Capture the cell that displays the provided text and extract its [x, y] central coordinate. 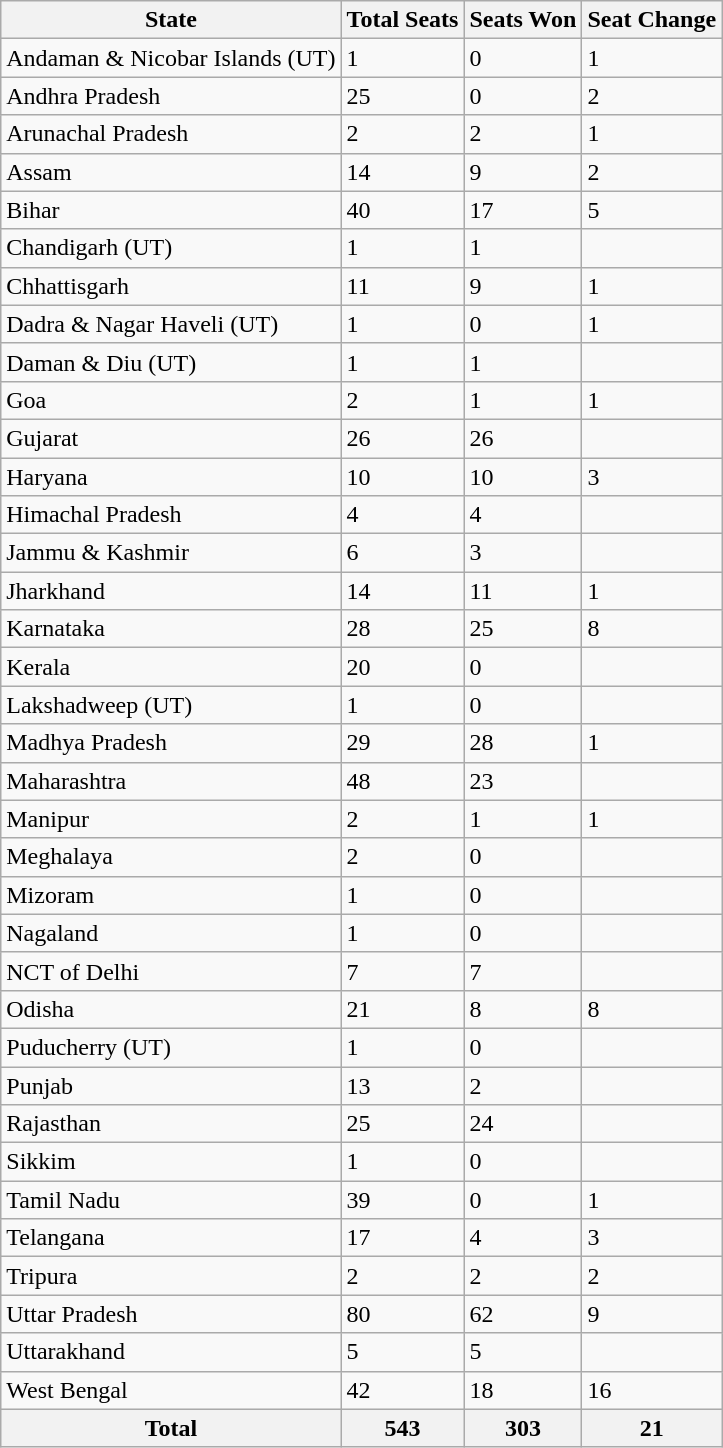
Assam [171, 172]
Andaman & Nicobar Islands (UT) [171, 58]
20 [402, 667]
Seats Won [523, 20]
40 [402, 210]
29 [402, 743]
Mizoram [171, 895]
48 [402, 781]
6 [402, 553]
Odisha [171, 1009]
Daman & Diu (UT) [171, 362]
Tripura [171, 1276]
Bihar [171, 210]
Jharkhand [171, 591]
Uttar Pradesh [171, 1314]
Arunachal Pradesh [171, 134]
543 [402, 1428]
Manipur [171, 819]
Telangana [171, 1238]
Jammu & Kashmir [171, 553]
Himachal Pradesh [171, 515]
Goa [171, 400]
13 [402, 1085]
23 [523, 781]
Punjab [171, 1085]
Chhattisgarh [171, 286]
Andhra Pradesh [171, 96]
Seat Change [652, 20]
Puducherry (UT) [171, 1047]
Gujarat [171, 438]
Maharashtra [171, 781]
39 [402, 1200]
16 [652, 1390]
Uttarakhand [171, 1352]
Rajasthan [171, 1124]
Sikkim [171, 1162]
Tamil Nadu [171, 1200]
80 [402, 1314]
Total Seats [402, 20]
24 [523, 1124]
18 [523, 1390]
42 [402, 1390]
West Bengal [171, 1390]
Total [171, 1428]
Meghalaya [171, 857]
Nagaland [171, 933]
Haryana [171, 477]
Madhya Pradesh [171, 743]
Chandigarh (UT) [171, 248]
62 [523, 1314]
Kerala [171, 667]
303 [523, 1428]
Lakshadweep (UT) [171, 705]
Dadra & Nagar Haveli (UT) [171, 324]
Karnataka [171, 629]
State [171, 20]
NCT of Delhi [171, 971]
